Determine the [x, y] coordinate at the center of the cell enclosing the given text.  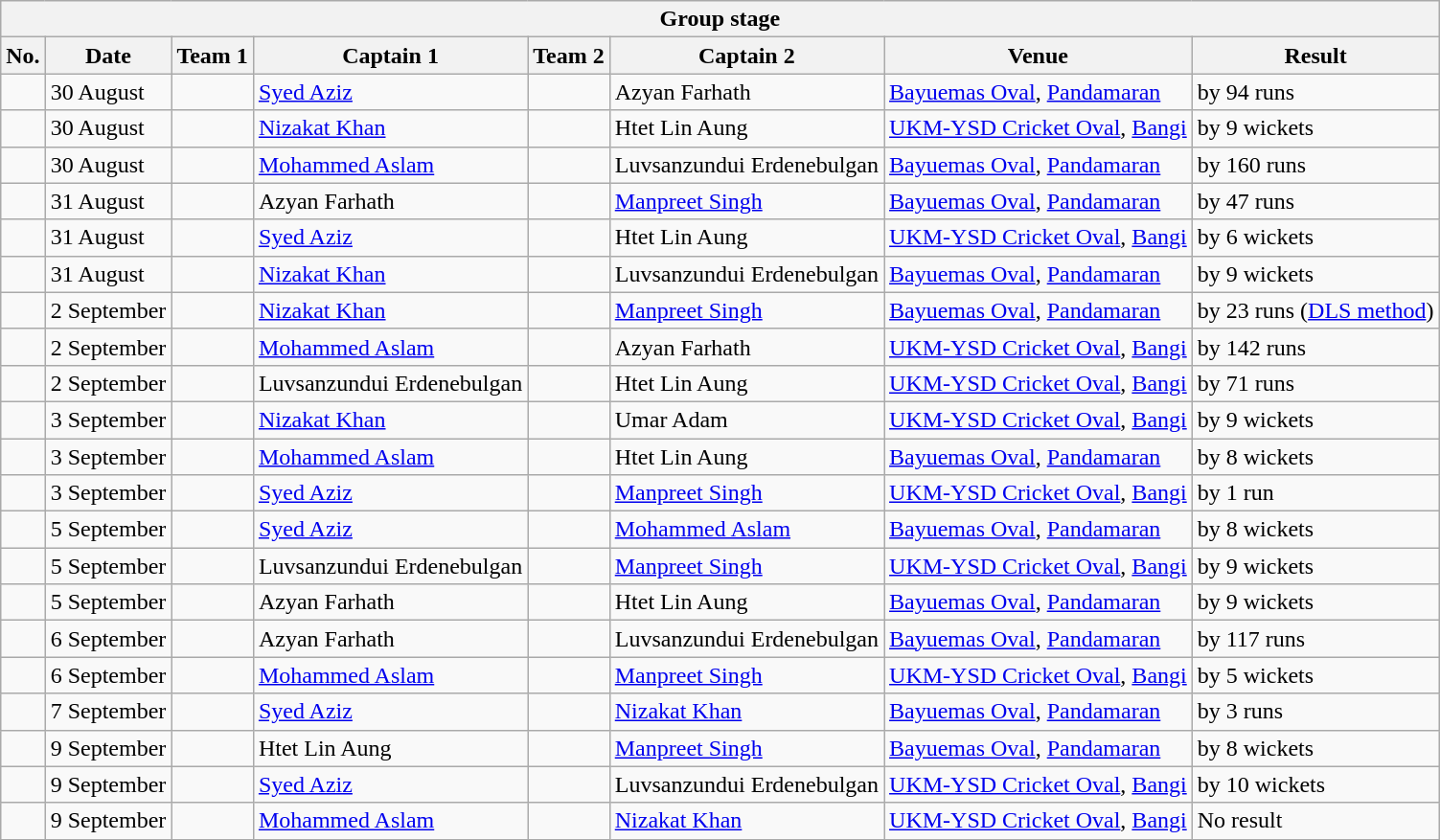
Team 1 [213, 56]
by 117 runs [1315, 639]
Result [1315, 56]
by 10 wickets [1315, 784]
by 47 runs [1315, 201]
Umar Adam [746, 420]
by 5 wickets [1315, 675]
by 160 runs [1315, 165]
Group stage [720, 19]
No. [23, 56]
by 6 wickets [1315, 238]
7 September [108, 712]
Venue [1039, 56]
by 1 run [1315, 493]
Captain 1 [390, 56]
Date [108, 56]
by 94 runs [1315, 92]
by 142 runs [1315, 347]
Team 2 [569, 56]
by 23 runs (DLS method) [1315, 310]
No result [1315, 821]
by 71 runs [1315, 383]
by 3 runs [1315, 712]
Captain 2 [746, 56]
